Determine the (x, y) coordinate at the center of the cell enclosing the given text.  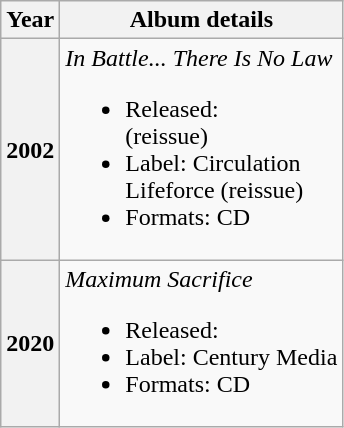
Maximum SacrificeReleased: Label: Century MediaFormats: CD (202, 344)
Album details (202, 20)
2020 (30, 344)
Year (30, 20)
2002 (30, 150)
In Battle... There Is No LawReleased: (reissue)Label: CirculationLifeforce (reissue)Formats: CD (202, 150)
